Return the [X, Y] coordinate for the center point of the cell that contains the specified text.  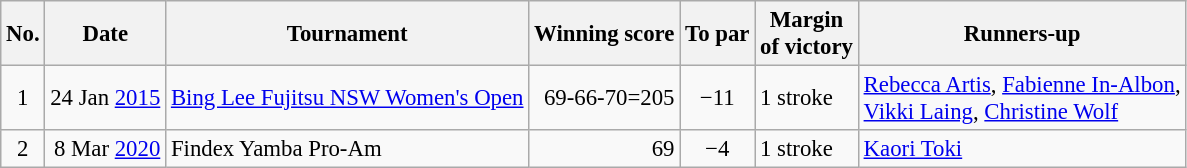
1 [23, 98]
Bing Lee Fujitsu NSW Women's Open [348, 98]
Kaori Toki [1022, 149]
No. [23, 34]
Findex Yamba Pro-Am [348, 149]
69-66-70=205 [604, 98]
Rebecca Artis, Fabienne In-Albon, Vikki Laing, Christine Wolf [1022, 98]
−11 [718, 98]
69 [604, 149]
Date [106, 34]
Marginof victory [807, 34]
Runners-up [1022, 34]
2 [23, 149]
Tournament [348, 34]
To par [718, 34]
Winning score [604, 34]
8 Mar 2020 [106, 149]
24 Jan 2015 [106, 98]
−4 [718, 149]
